Scan for the cell matching the given text and deliver its (X, Y) coordinate at center. 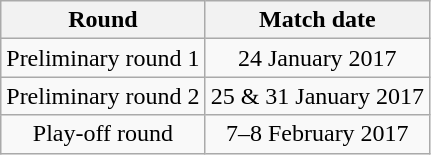
Preliminary round 2 (103, 96)
24 January 2017 (317, 58)
25 & 31 January 2017 (317, 96)
Play-off round (103, 134)
Match date (317, 20)
Round (103, 20)
Preliminary round 1 (103, 58)
7–8 February 2017 (317, 134)
